Pinpoint the cell where the given text exists, returning its [x, y] midpoint coordinate. 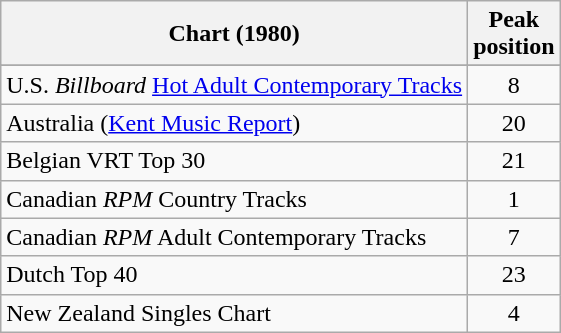
20 [514, 123]
Peakposition [514, 34]
New Zealand Singles Chart [234, 313]
1 [514, 199]
Australia (Kent Music Report) [234, 123]
Belgian VRT Top 30 [234, 161]
4 [514, 313]
7 [514, 237]
Canadian RPM Adult Contemporary Tracks [234, 237]
U.S. Billboard Hot Adult Contemporary Tracks [234, 85]
Dutch Top 40 [234, 275]
Canadian RPM Country Tracks [234, 199]
8 [514, 85]
Chart (1980) [234, 34]
21 [514, 161]
23 [514, 275]
